Determine the (x, y) coordinate at the center of the cell enclosing the given text.  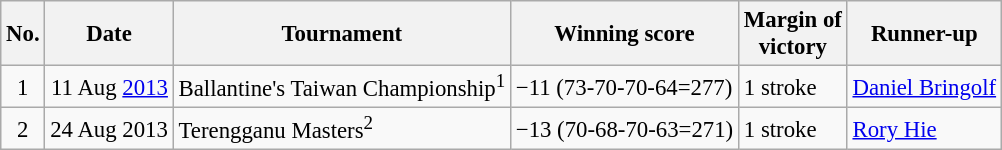
Rory Hie (924, 129)
Daniel Bringolf (924, 87)
Runner-up (924, 34)
Margin ofvictory (792, 34)
11 Aug 2013 (109, 87)
Winning score (624, 34)
Terengganu Masters2 (342, 129)
−13 (70-68-70-63=271) (624, 129)
1 (23, 87)
No. (23, 34)
2 (23, 129)
24 Aug 2013 (109, 129)
Date (109, 34)
Ballantine's Taiwan Championship1 (342, 87)
Tournament (342, 34)
−11 (73-70-70-64=277) (624, 87)
